Scan for the cell matching the given text and deliver its (X, Y) coordinate at center. 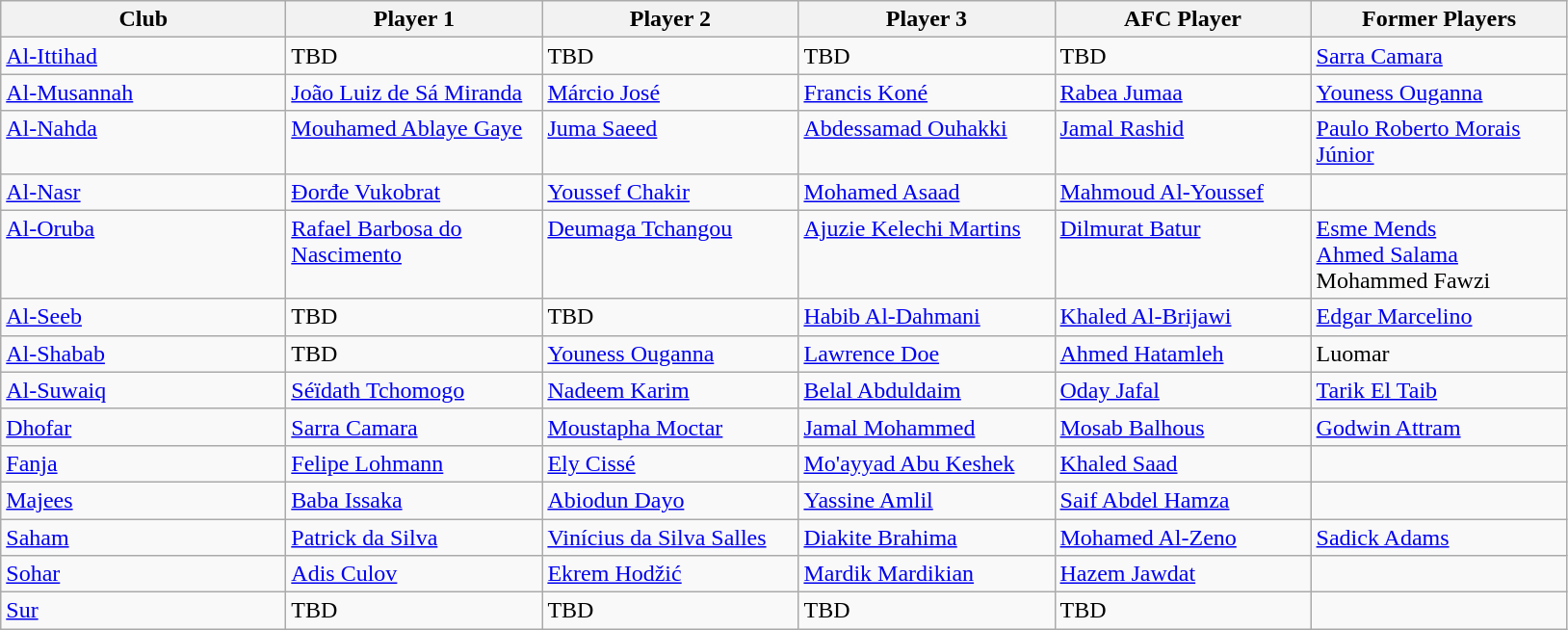
Khaled Saad (1183, 463)
Đorđe Vukobrat (414, 192)
Khaled Al-Brijawi (1183, 317)
Habib Al-Dahmani (927, 317)
Al-Suwaiq (144, 390)
Rabea Jumaa (1183, 92)
Baba Issaka (414, 500)
Adis Culov (414, 574)
Saif Abdel Hamza (1183, 500)
Al-Nasr (144, 192)
Sadick Adams (1439, 537)
Séïdath Tchomogo (414, 390)
Al-Nahda (144, 143)
Dilmurat Batur (1183, 254)
Ekrem Hodžić (670, 574)
Jamal Mohammed (927, 427)
João Luiz de Sá Miranda (414, 92)
Youssef Chakir (670, 192)
Hazem Jawdat (1183, 574)
Al-Oruba (144, 254)
Mardik Mardikian (927, 574)
Club (144, 19)
Former Players (1439, 19)
Abiodun Dayo (670, 500)
Edgar Marcelino (1439, 317)
Player 1 (414, 19)
Deumaga Tchangou (670, 254)
Saham (144, 537)
Player 2 (670, 19)
Player 3 (927, 19)
Vinícius da Silva Salles (670, 537)
Mo'ayyad Abu Keshek (927, 463)
Rafael Barbosa do Nascimento (414, 254)
Francis Koné (927, 92)
Al-Shabab (144, 354)
Godwin Attram (1439, 427)
Tarik El Taib (1439, 390)
Márcio José (670, 92)
Yassine Amlil (927, 500)
Felipe Lohmann (414, 463)
Nadeem Karim (670, 390)
Oday Jafal (1183, 390)
Ahmed Hatamleh (1183, 354)
Luomar (1439, 354)
Ajuzie Kelechi Martins (927, 254)
Al-Musannah (144, 92)
Mohamed Asaad (927, 192)
Mouhamed Ablaye Gaye (414, 143)
Patrick da Silva (414, 537)
Moustapha Moctar (670, 427)
Mohamed Al-Zeno (1183, 537)
AFC Player (1183, 19)
Esme Mends Ahmed Salama Mohammed Fawzi (1439, 254)
Fanja (144, 463)
Jamal Rashid (1183, 143)
Mahmoud Al-Youssef (1183, 192)
Juma Saeed (670, 143)
Sur (144, 611)
Dhofar (144, 427)
Majees (144, 500)
Ely Cissé (670, 463)
Mosab Balhous (1183, 427)
Abdessamad Ouhakki (927, 143)
Belal Abduldaim (927, 390)
Sohar (144, 574)
Paulo Roberto Morais Júnior (1439, 143)
Diakite Brahima (927, 537)
Al-Ittihad (144, 56)
Al-Seeb (144, 317)
Lawrence Doe (927, 354)
